Capture the cell that displays the provided text and extract its (x, y) central coordinate. 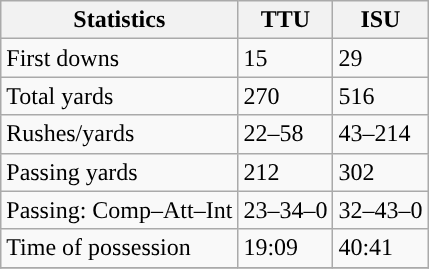
32–43–0 (380, 210)
Passing: Comp–Att–Int (120, 210)
Passing yards (120, 172)
TTU (286, 20)
15 (286, 58)
302 (380, 172)
43–214 (380, 134)
First downs (120, 58)
516 (380, 96)
40:41 (380, 248)
212 (286, 172)
22–58 (286, 134)
23–34–0 (286, 210)
19:09 (286, 248)
ISU (380, 20)
Time of possession (120, 248)
29 (380, 58)
270 (286, 96)
Rushes/yards (120, 134)
Total yards (120, 96)
Statistics (120, 20)
